Identify which cell holds the provided text, then report its [x, y] central coordinate. 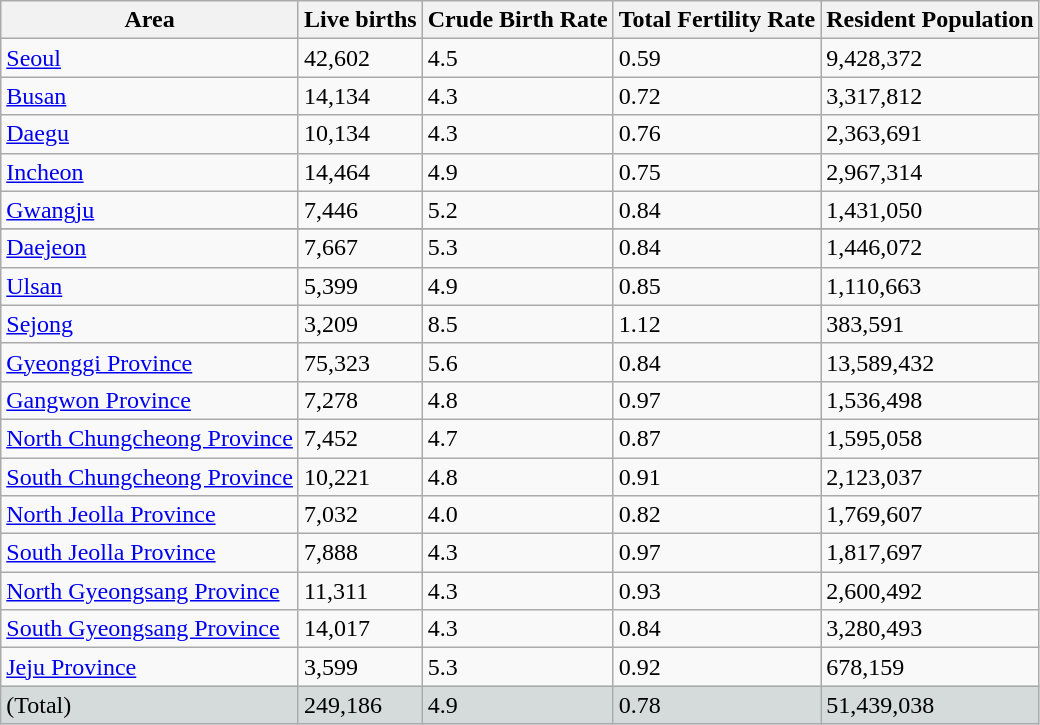
42,602 [360, 58]
7,452 [360, 438]
10,134 [360, 134]
11,311 [360, 591]
North Jeolla Province [150, 515]
Sejong [150, 324]
Ulsan [150, 286]
8.5 [518, 324]
7,032 [360, 515]
3,599 [360, 667]
7,667 [360, 248]
1,769,607 [930, 515]
14,464 [360, 172]
3,209 [360, 324]
3,317,812 [930, 96]
678,159 [930, 667]
1,595,058 [930, 438]
4.7 [518, 438]
14,134 [360, 96]
75,323 [360, 362]
1.12 [716, 324]
4.5 [518, 58]
3,280,493 [930, 629]
249,186 [360, 705]
Resident Population [930, 20]
0.59 [716, 58]
0.78 [716, 705]
383,591 [930, 324]
0.93 [716, 591]
0.75 [716, 172]
1,536,498 [930, 400]
0.92 [716, 667]
Area [150, 20]
1,431,050 [930, 210]
7,446 [360, 210]
5.2 [518, 210]
2,123,037 [930, 477]
Incheon [150, 172]
(Total) [150, 705]
Daegu [150, 134]
Seoul [150, 58]
2,967,314 [930, 172]
0.87 [716, 438]
North Chungcheong Province [150, 438]
South Jeolla Province [150, 553]
Gangwon Province [150, 400]
2,600,492 [930, 591]
Busan [150, 96]
4.0 [518, 515]
0.72 [716, 96]
1,110,663 [930, 286]
Daejeon [150, 248]
0.91 [716, 477]
51,439,038 [930, 705]
0.85 [716, 286]
1,446,072 [930, 248]
10,221 [360, 477]
5.6 [518, 362]
Live births [360, 20]
South Gyeongsang Province [150, 629]
South Chungcheong Province [150, 477]
9,428,372 [930, 58]
1,817,697 [930, 553]
0.82 [716, 515]
Gwangju [150, 210]
Jeju Province [150, 667]
Total Fertility Rate [716, 20]
0.76 [716, 134]
14,017 [360, 629]
7,888 [360, 553]
7,278 [360, 400]
Crude Birth Rate [518, 20]
2,363,691 [930, 134]
13,589,432 [930, 362]
5,399 [360, 286]
Gyeonggi Province [150, 362]
North Gyeongsang Province [150, 591]
